For the text-containing cell, return its midpoint in (x, y) coordinate format. 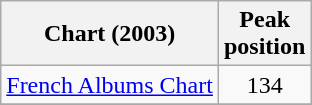
French Albums Chart (110, 85)
Chart (2003) (110, 34)
Peakposition (264, 34)
134 (264, 85)
